Provide the [x, y] coordinate of the cell's center where the given text is located.  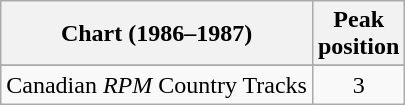
3 [358, 85]
Peakposition [358, 34]
Chart (1986–1987) [157, 34]
Canadian RPM Country Tracks [157, 85]
